Locate the cell with the specified text and output its (x, y) center coordinate. 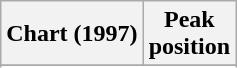
Peakposition (189, 34)
Chart (1997) (72, 34)
